From the cell containing the given text, extract its center point as (X, Y) coordinate. 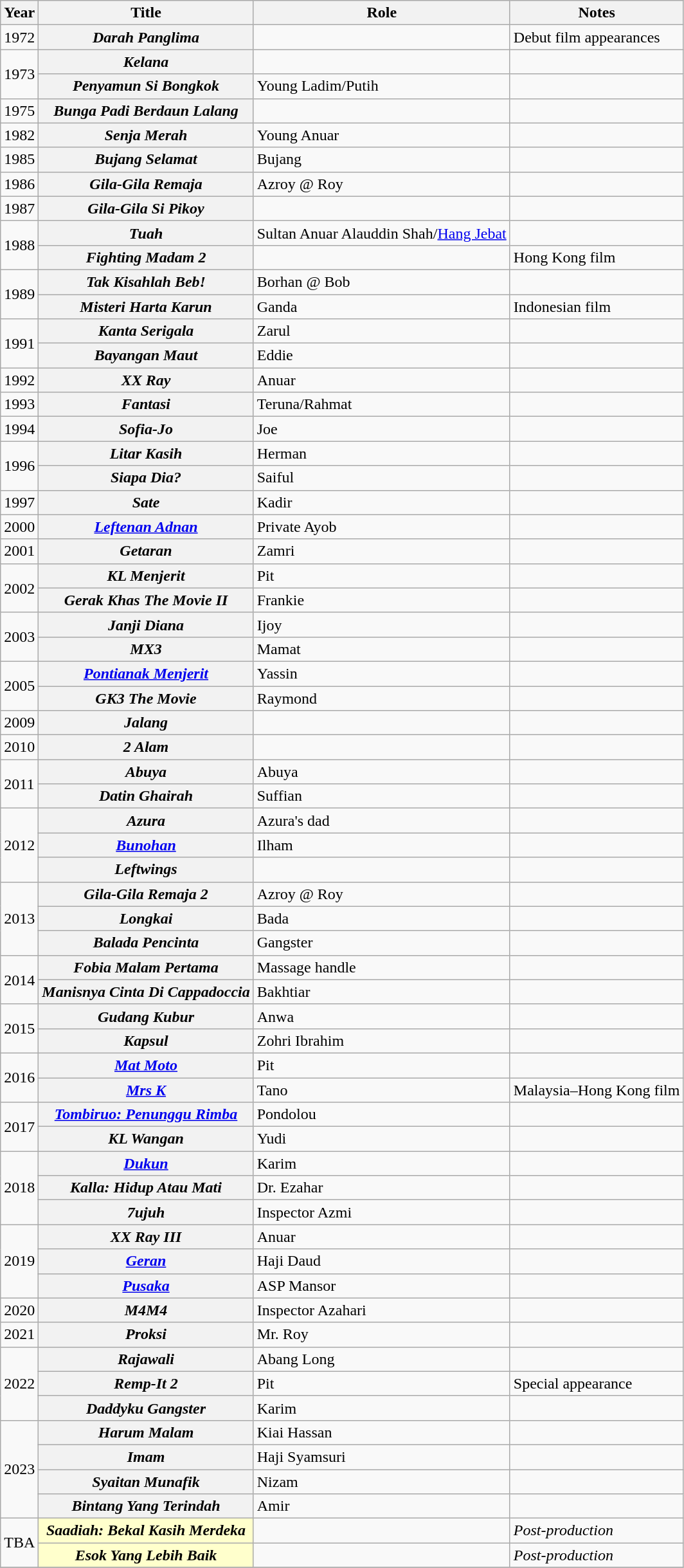
Bakhtiar (382, 992)
Private Ayob (382, 527)
Getaran (146, 551)
1988 (19, 245)
Longkai (146, 918)
1993 (19, 405)
Misteri Harta Karun (146, 307)
Remp-It 2 (146, 1383)
2018 (19, 1188)
Gila-Gila Remaja 2 (146, 894)
Zarul (382, 331)
1975 (19, 111)
2014 (19, 980)
Siapa Dia? (146, 478)
1994 (19, 429)
Geran (146, 1261)
Mat Moto (146, 1065)
Haji Syamsuri (382, 1457)
ASP Mansor (382, 1286)
TBA (19, 1543)
Fantasi (146, 405)
Bayangan Maut (146, 356)
Inspector Azahari (382, 1310)
Abang Long (382, 1359)
Bintang Yang Terindah (146, 1506)
Suffian (382, 796)
Gila-Gila Si Pikoy (146, 208)
Gerak Khas The Movie II (146, 600)
Azura's dad (382, 821)
Darah Panglima (146, 37)
Proksi (146, 1335)
Pontianak Menjerit (146, 673)
1972 (19, 37)
Joe (382, 429)
Yassin (382, 673)
Bunga Padi Berdaun Lalang (146, 111)
Sate (146, 502)
Kanta Serigala (146, 331)
Mrs K (146, 1090)
Sofia-Jo (146, 429)
2016 (19, 1077)
Zamri (382, 551)
Amir (382, 1506)
Daddyku Gangster (146, 1408)
2019 (19, 1261)
Jalang (146, 723)
Balada Pencinta (146, 943)
Pondolou (382, 1115)
Pusaka (146, 1286)
Ganda (382, 307)
Mr. Roy (382, 1335)
Inspector Azmi (382, 1212)
Fobia Malam Pertama (146, 967)
Saiful (382, 478)
Fighting Madam 2 (146, 257)
1987 (19, 208)
Bujang (382, 160)
XX Ray III (146, 1237)
Rajawali (146, 1359)
Zohri Ibrahim (382, 1041)
Dr. Ezahar (382, 1188)
Raymond (382, 698)
Datin Ghairah (146, 796)
1996 (19, 466)
Gudang Kubur (146, 1016)
2002 (19, 588)
Debut film appearances (597, 37)
1992 (19, 380)
Nizam (382, 1481)
Year (19, 13)
Harum Malam (146, 1432)
Eddie (382, 356)
2009 (19, 723)
2011 (19, 784)
2017 (19, 1127)
Bujang Selamat (146, 160)
Leftwings (146, 870)
Frankie (382, 600)
2 Alam (146, 747)
Mamat (382, 649)
2001 (19, 551)
2012 (19, 845)
Teruna/Rahmat (382, 405)
Anwa (382, 1016)
1985 (19, 160)
Manisnya Cinta Di Cappadoccia (146, 992)
Gila-Gila Remaja (146, 184)
Janji Diana (146, 624)
Gangster (382, 943)
GK3 The Movie (146, 698)
Ilham (382, 845)
Tak Kisahlah Beb! (146, 282)
Esok Yang Lebih Baik (146, 1555)
Dukun (146, 1163)
Yudi (382, 1139)
Haji Daud (382, 1261)
1986 (19, 184)
Senja Merah (146, 135)
2010 (19, 747)
2005 (19, 686)
Malaysia–Hong Kong film (597, 1090)
Sultan Anuar Alauddin Shah/Hang Jebat (382, 233)
MX3 (146, 649)
Kelana (146, 62)
2022 (19, 1383)
Imam (146, 1457)
Notes (597, 13)
2000 (19, 527)
Herman (382, 453)
1973 (19, 74)
1997 (19, 502)
2013 (19, 918)
1991 (19, 343)
Syaitan Munafik (146, 1481)
Tano (382, 1090)
Massage handle (382, 967)
1989 (19, 294)
Title (146, 13)
2021 (19, 1335)
Litar Kasih (146, 453)
Special appearance (597, 1383)
Azura (146, 821)
Leftenan Adnan (146, 527)
Kalla: Hidup Atau Mati (146, 1188)
Role (382, 13)
Tuah (146, 233)
Kiai Hassan (382, 1432)
Young Anuar (382, 135)
Ijoy (382, 624)
M4M4 (146, 1310)
7ujuh (146, 1212)
2020 (19, 1310)
XX Ray (146, 380)
KL Menjerit (146, 576)
Borhan @ Bob (382, 282)
Kadir (382, 502)
Tombiruo: Penunggu Rimba (146, 1115)
2015 (19, 1028)
1982 (19, 135)
Kapsul (146, 1041)
KL Wangan (146, 1139)
Bada (382, 918)
Indonesian film (597, 307)
2023 (19, 1469)
Penyamun Si Bongkok (146, 86)
Young Ladim/Putih (382, 86)
Saadiah: Bekal Kasih Merdeka (146, 1531)
2003 (19, 637)
Bunohan (146, 845)
Hong Kong film (597, 257)
